Detect which cell encompasses the target text, then output its [X, Y] center coordinate. 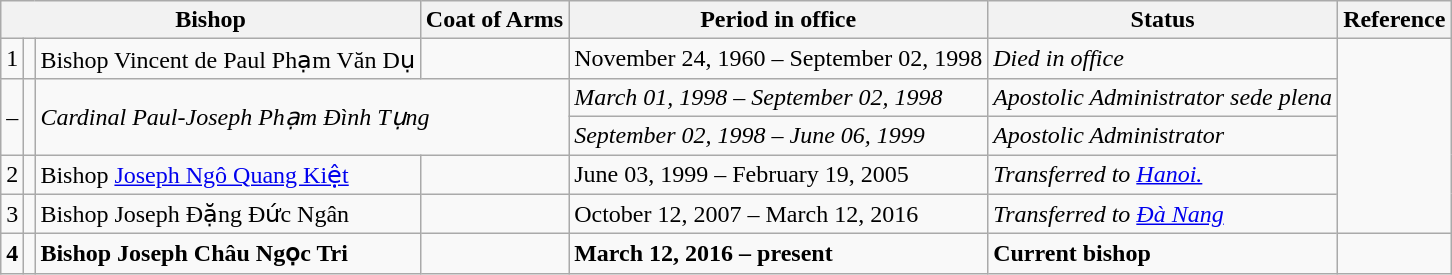
Died in office [1163, 59]
Reference [1394, 20]
Status [1163, 20]
Transferred to Hanoi. [1163, 174]
4 [12, 254]
Coat of Arms [494, 20]
Bishop Joseph Ðặng Ðức Ngân [228, 214]
3 [12, 214]
Bishop Vincent de Paul Phạm Văn Dụ [228, 59]
Transferred to Đà Nang [1163, 214]
Bishop Joseph Ngô Quang Kiệt [228, 174]
Cardinal Paul-Joseph Phạm Ðình Tụng [302, 116]
September 02, 1998 – June 06, 1999 [778, 135]
November 24, 1960 – September 02, 1998 [778, 59]
Apostolic Administrator [1163, 135]
Apostolic Administrator sede plena [1163, 97]
Current bishop [1163, 254]
March 01, 1998 – September 02, 1998 [778, 97]
Period in office [778, 20]
March 12, 2016 – present [778, 254]
2 [12, 174]
– [12, 116]
1 [12, 59]
June 03, 1999 – February 19, 2005 [778, 174]
Bishop Joseph Châu Ngọc Tri [228, 254]
Bishop [211, 20]
October 12, 2007 – March 12, 2016 [778, 214]
